Return the (x, y) coordinate for the center point of the cell that contains the specified text.  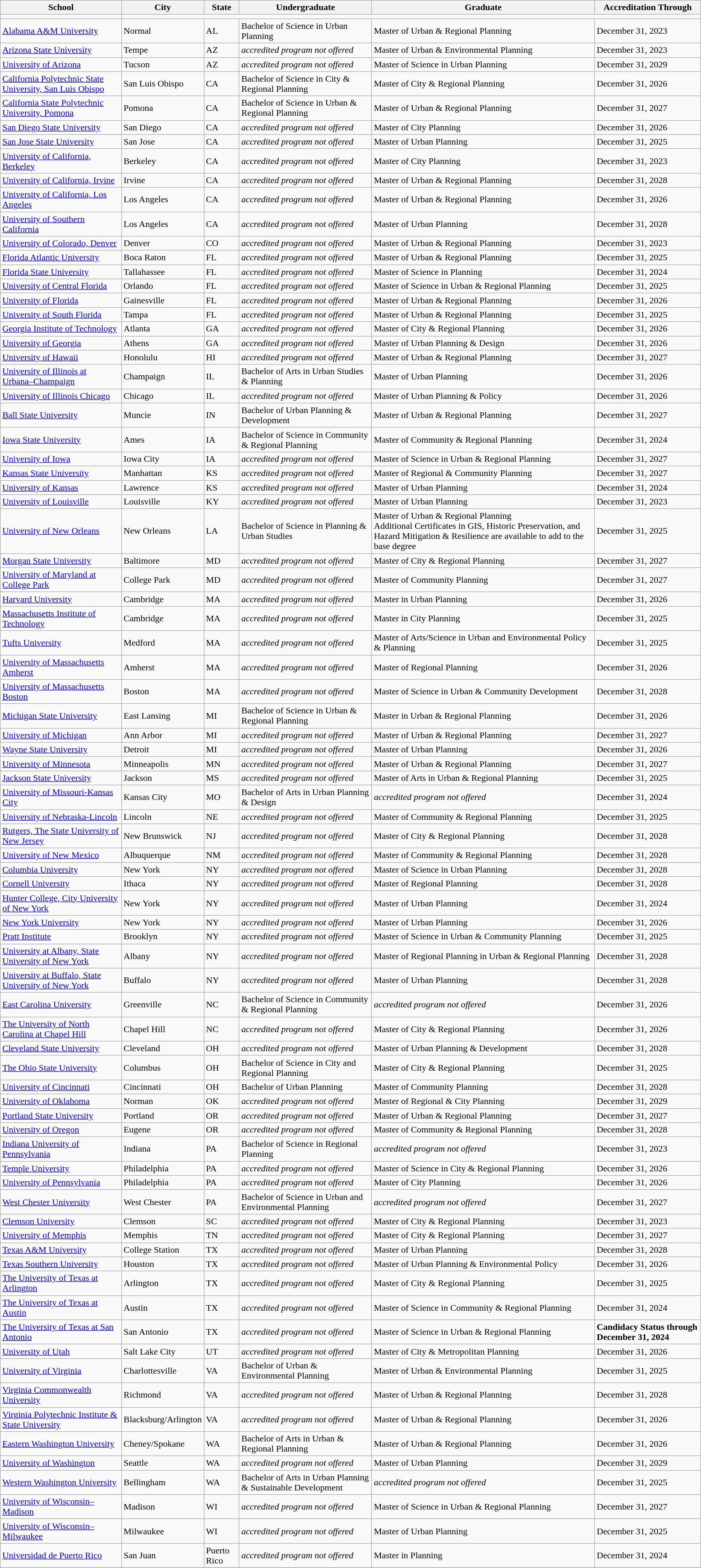
Berkeley (163, 161)
Bachelor of Urban Planning & Development (306, 415)
Lincoln (163, 817)
HI (222, 357)
Muncie (163, 415)
Ann Arbor (163, 735)
West Chester (163, 1202)
Bachelor of Arts in Urban Planning & Sustainable Development (306, 1482)
Master of Science in Urban & Community Planning (483, 937)
East Carolina University (61, 1004)
Texas A&M University (61, 1250)
MO (222, 797)
The University of Texas at Austin (61, 1308)
California Polytechnic State University, San Luis Obispo (61, 84)
Norman (163, 1101)
Albuquerque (163, 855)
San Diego State University (61, 127)
Pratt Institute (61, 937)
Charlottesville (163, 1371)
University of Utah (61, 1351)
Candidacy Status through December 31, 2024 (648, 1332)
Pomona (163, 108)
Master of Arts in Urban & Regional Planning (483, 778)
The University of North Carolina at Chapel Hill (61, 1029)
University of Iowa (61, 459)
University of Massachusetts Boston (61, 691)
Ball State University (61, 415)
University of Florida (61, 300)
Boston (163, 691)
State (222, 7)
Chapel Hill (163, 1029)
Tufts University (61, 643)
Madison (163, 1507)
Bellingham (163, 1482)
Master of Science in Urban & Community Development (483, 691)
Master of Regional & Community Planning (483, 473)
University of New Mexico (61, 855)
University of Illinois at Urbana–Champaign (61, 377)
Orlando (163, 286)
Temple University (61, 1168)
Albany (163, 956)
MN (222, 764)
Manhattan (163, 473)
Master in Urban & Regional Planning (483, 716)
Memphis (163, 1235)
Kansas State University (61, 473)
Brooklyn (163, 937)
Master of Regional Planning in Urban & Regional Planning (483, 956)
Puerto Rico (222, 1556)
Lawrence (163, 487)
Iowa State University (61, 440)
OK (222, 1101)
Virginia Polytechnic Institute & State University (61, 1419)
Milwaukee (163, 1531)
University of California, Irvine (61, 180)
University of Oklahoma (61, 1101)
Indiana University of Pennsylvania (61, 1149)
Salt Lake City (163, 1351)
Ames (163, 440)
Master of Urban Planning & Policy (483, 396)
Graduate (483, 7)
University of Massachusetts Amherst (61, 667)
University of California, Los Angeles (61, 199)
New Brunswick (163, 836)
Jackson (163, 778)
Baltimore (163, 561)
University of Virginia (61, 1371)
University of Kansas (61, 487)
Master of Urban Planning & Development (483, 1048)
Arizona State University (61, 50)
University of Wisconsin–Milwaukee (61, 1531)
Gainesville (163, 300)
Cheney/Spokane (163, 1444)
Normal (163, 31)
Georgia Institute of Technology (61, 329)
Austin (163, 1308)
Iowa City (163, 459)
University of Wisconsin–Madison (61, 1507)
Master of Urban Planning & Environmental Policy (483, 1264)
Minneapolis (163, 764)
University of Central Florida (61, 286)
University of New Orleans (61, 531)
Bachelor of Science in Urban Planning (306, 31)
Atlanta (163, 329)
Bachelor of Arts in Urban Studies & Planning (306, 377)
CO (222, 243)
NJ (222, 836)
NE (222, 817)
IN (222, 415)
Florida Atlantic University (61, 258)
Irvine (163, 180)
Wayne State University (61, 749)
Bachelor of Science in Regional Planning (306, 1149)
University of Arizona (61, 64)
Hunter College, City University of New York (61, 903)
Champaign (163, 377)
School (61, 7)
University of South Florida (61, 315)
Bachelor of Science in Urban and Environmental Planning (306, 1202)
College Station (163, 1250)
University of Washington (61, 1463)
Clemson University (61, 1221)
Tampa (163, 315)
Rutgers, The State University of New Jersey (61, 836)
Medford (163, 643)
Cleveland (163, 1048)
Honolulu (163, 357)
Bachelor of Urban Planning (306, 1087)
Detroit (163, 749)
Columbia University (61, 870)
Bachelor of Arts in Urban Planning & Design (306, 797)
University of Colorado, Denver (61, 243)
Bachelor of Science in Planning & Urban Studies (306, 531)
San Juan (163, 1556)
Massachusetts Institute of Technology (61, 619)
Bachelor of Arts in Urban & Regional Planning (306, 1444)
Master of Urban Planning & Design (483, 343)
San Diego (163, 127)
Western Washington University (61, 1482)
New York University (61, 922)
Eugene (163, 1130)
Cincinnati (163, 1087)
Buffalo (163, 980)
University of Maryland at College Park (61, 580)
Indiana (163, 1149)
Boca Raton (163, 258)
West Chester University (61, 1202)
University of Hawaii (61, 357)
University of Memphis (61, 1235)
Greenville (163, 1004)
City (163, 7)
Seattle (163, 1463)
New Orleans (163, 531)
Amherst (163, 667)
Bachelor of Science in City & Regional Planning (306, 84)
The Ohio State University (61, 1067)
University of Pennsylvania (61, 1183)
Bachelor of Urban & Environmental Planning (306, 1371)
East Lansing (163, 716)
Columbus (163, 1067)
LA (222, 531)
Texas Southern University (61, 1264)
Florida State University (61, 272)
Master of City & Metropolitan Planning (483, 1351)
Denver (163, 243)
SC (222, 1221)
Undergraduate (306, 7)
Bachelor of Science in City and Regional Planning (306, 1067)
Universidad de Puerto Rico (61, 1556)
Master of Arts/Science in Urban and Environmental Policy & Planning (483, 643)
University of Cincinnati (61, 1087)
Portland (163, 1116)
MS (222, 778)
Arlington (163, 1283)
TN (222, 1235)
Master of Science in City & Regional Planning (483, 1168)
University of California, Berkeley (61, 161)
University of Georgia (61, 343)
Louisville (163, 502)
Tucson (163, 64)
AL (222, 31)
Master in City Planning (483, 619)
Master of Science in Planning (483, 272)
University of Minnesota (61, 764)
Athens (163, 343)
Tempe (163, 50)
Clemson (163, 1221)
Master of Science in Community & Regional Planning (483, 1308)
Alabama A&M University (61, 31)
UT (222, 1351)
University of Southern California (61, 224)
University of Michigan (61, 735)
Michigan State University (61, 716)
San Luis Obispo (163, 84)
Harvard University (61, 599)
Cleveland State University (61, 1048)
Chicago (163, 396)
The University of Texas at Arlington (61, 1283)
University at Buffalo, State University of New York (61, 980)
Ithaca (163, 884)
College Park (163, 580)
Richmond (163, 1395)
Houston (163, 1264)
Kansas City (163, 797)
Master of Regional & City Planning (483, 1101)
University of Illinois Chicago (61, 396)
Virginia Commonwealth University (61, 1395)
KY (222, 502)
Tallahassee (163, 272)
Jackson State University (61, 778)
NM (222, 855)
Master in Urban Planning (483, 599)
Morgan State University (61, 561)
University at Albany, State University of New York (61, 956)
California State Polytechnic University, Pomona (61, 108)
San Jose State University (61, 142)
San Antonio (163, 1332)
Eastern Washington University (61, 1444)
University of Nebraska-Lincoln (61, 817)
Portland State University (61, 1116)
Cornell University (61, 884)
Accreditation Through (648, 7)
San Jose (163, 142)
Master in Planning (483, 1556)
The University of Texas at San Antonio (61, 1332)
University of Oregon (61, 1130)
University of Missouri-Kansas City (61, 797)
University of Louisville (61, 502)
Blacksburg/Arlington (163, 1419)
